Search for the cell housing the specified text and yield its (x, y) center coordinate. 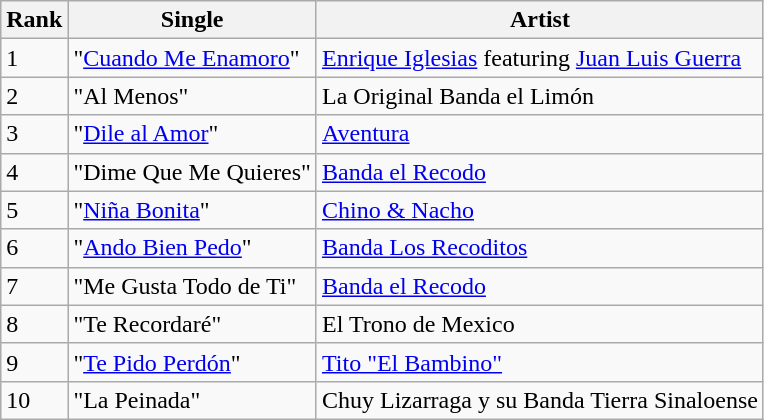
2 (34, 96)
"Cuando Me Enamoro" (192, 58)
Artist (540, 20)
El Trono de Mexico (540, 324)
"La Peinada" (192, 400)
1 (34, 58)
Aventura (540, 134)
Tito "El Bambino" (540, 362)
"Te Recordaré" (192, 324)
Single (192, 20)
3 (34, 134)
"Al Menos" (192, 96)
Chino & Nacho (540, 210)
5 (34, 210)
Enrique Iglesias featuring Juan Luis Guerra (540, 58)
10 (34, 400)
"Niña Bonita" (192, 210)
"Dile al Amor" (192, 134)
4 (34, 172)
"Me Gusta Todo de Ti" (192, 286)
Banda Los Recoditos (540, 248)
6 (34, 248)
Chuy Lizarraga y su Banda Tierra Sinaloense (540, 400)
"Dime Que Me Quieres" (192, 172)
9 (34, 362)
Rank (34, 20)
8 (34, 324)
"Te Pido Perdón" (192, 362)
7 (34, 286)
La Original Banda el Limón (540, 96)
"Ando Bien Pedo" (192, 248)
